Provide the [x, y] coordinate of the cell's center where the given text is located.  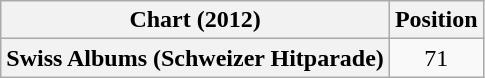
Swiss Albums (Schweizer Hitparade) [196, 58]
71 [436, 58]
Position [436, 20]
Chart (2012) [196, 20]
